Determine the [X, Y] coordinate at the center of the cell enclosing the given text.  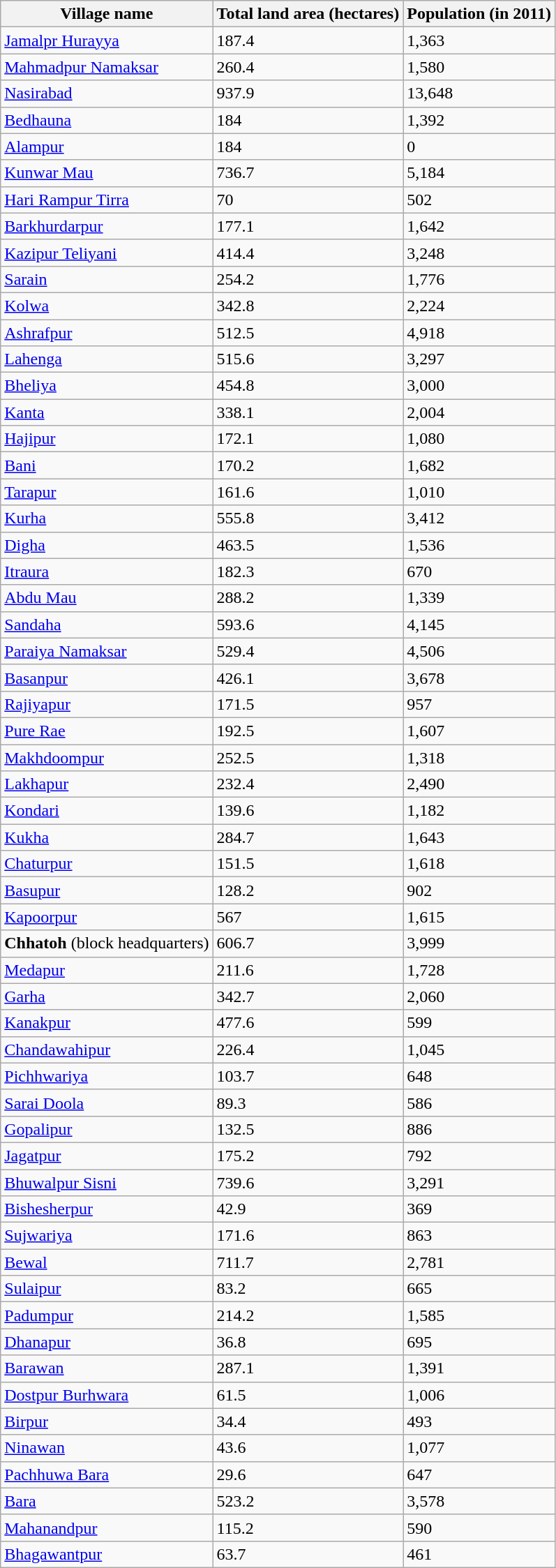
13,648 [479, 94]
461 [479, 1554]
Mahmadpur Namaksar [107, 67]
Bara [107, 1501]
Village name [107, 14]
3,999 [479, 943]
1,615 [479, 917]
Kondari [107, 811]
665 [479, 1289]
Ninawan [107, 1448]
2,490 [479, 784]
4,918 [479, 333]
151.5 [308, 864]
1,392 [479, 120]
529.4 [308, 651]
70 [308, 200]
Ashrafpur [107, 333]
Pachhuwa Bara [107, 1474]
61.5 [308, 1395]
1,682 [479, 465]
226.4 [308, 1050]
739.6 [308, 1183]
1,642 [479, 226]
Hari Rampur Tirra [107, 200]
863 [479, 1236]
254.2 [308, 279]
Kunwar Mau [107, 173]
957 [479, 704]
Digha [107, 545]
736.7 [308, 173]
515.6 [308, 359]
1,391 [479, 1368]
477.6 [308, 1023]
1,728 [479, 970]
Bhuwalpur Sisni [107, 1183]
369 [479, 1209]
3,248 [479, 253]
2,060 [479, 996]
1,585 [479, 1315]
414.4 [308, 253]
177.1 [308, 226]
463.5 [308, 545]
Mahanandpur [107, 1528]
214.2 [308, 1315]
937.9 [308, 94]
170.2 [308, 465]
523.2 [308, 1501]
Medapur [107, 970]
502 [479, 200]
695 [479, 1342]
Jamalpr Hurayya [107, 40]
Population (in 2011) [479, 14]
Itraura [107, 572]
171.6 [308, 1236]
Bheliya [107, 386]
Barkhurdarpur [107, 226]
555.8 [308, 518]
670 [479, 572]
342.7 [308, 996]
Dhanapur [107, 1342]
187.4 [308, 40]
3,678 [479, 678]
1,318 [479, 757]
512.5 [308, 333]
172.1 [308, 439]
43.6 [308, 1448]
232.4 [308, 784]
Lakhapur [107, 784]
5,184 [479, 173]
284.7 [308, 837]
1,363 [479, 40]
2,004 [479, 412]
Makhdoompur [107, 757]
Bani [107, 465]
Sarai Doola [107, 1103]
0 [479, 147]
287.1 [308, 1368]
Lahenga [107, 359]
599 [479, 1023]
3,297 [479, 359]
1,607 [479, 731]
Total land area (hectares) [308, 14]
132.5 [308, 1129]
567 [308, 917]
Sulaipur [107, 1289]
83.2 [308, 1289]
42.9 [308, 1209]
Bedhauna [107, 120]
260.4 [308, 67]
Rajiyapur [107, 704]
1,580 [479, 67]
182.3 [308, 572]
Sujwariya [107, 1236]
Kapoorpur [107, 917]
139.6 [308, 811]
3,412 [479, 518]
171.5 [308, 704]
Gopalipur [107, 1129]
3,000 [479, 386]
Hajipur [107, 439]
1,182 [479, 811]
Kurha [107, 518]
128.2 [308, 890]
902 [479, 890]
Basupur [107, 890]
Basanpur [107, 678]
Kanakpur [107, 1023]
1,339 [479, 598]
1,080 [479, 439]
Paraiya Namaksar [107, 651]
Bhagawantpur [107, 1554]
Birpur [107, 1421]
Jagatpur [107, 1156]
1,006 [479, 1395]
Barawan [107, 1368]
426.1 [308, 678]
593.6 [308, 625]
Kukha [107, 837]
89.3 [308, 1103]
Dostpur Burhwara [107, 1395]
211.6 [308, 970]
648 [479, 1076]
Chandawahipur [107, 1050]
Nasirabad [107, 94]
338.1 [308, 412]
Pichhwariya [107, 1076]
1,536 [479, 545]
Alampur [107, 147]
1,776 [479, 279]
252.5 [308, 757]
115.2 [308, 1528]
3,291 [479, 1183]
Chhatoh (block headquarters) [107, 943]
34.4 [308, 1421]
288.2 [308, 598]
1,045 [479, 1050]
342.8 [308, 306]
586 [479, 1103]
Sandaha [107, 625]
3,578 [479, 1501]
4,145 [479, 625]
192.5 [308, 731]
29.6 [308, 1474]
2,224 [479, 306]
Kolwa [107, 306]
4,506 [479, 651]
Padumpur [107, 1315]
36.8 [308, 1342]
175.2 [308, 1156]
Tarapur [107, 492]
Kanta [107, 412]
792 [479, 1156]
Abdu Mau [107, 598]
Bishesherpur [107, 1209]
454.8 [308, 386]
Bewal [107, 1262]
Kazipur Teliyani [107, 253]
Sarain [107, 279]
103.7 [308, 1076]
1,618 [479, 864]
493 [479, 1421]
63.7 [308, 1554]
Garha [107, 996]
161.6 [308, 492]
606.7 [308, 943]
Chaturpur [107, 864]
647 [479, 1474]
1,643 [479, 837]
590 [479, 1528]
1,077 [479, 1448]
886 [479, 1129]
711.7 [308, 1262]
Pure Rae [107, 731]
2,781 [479, 1262]
1,010 [479, 492]
